Return (x, y) of the center of cell containing provided text 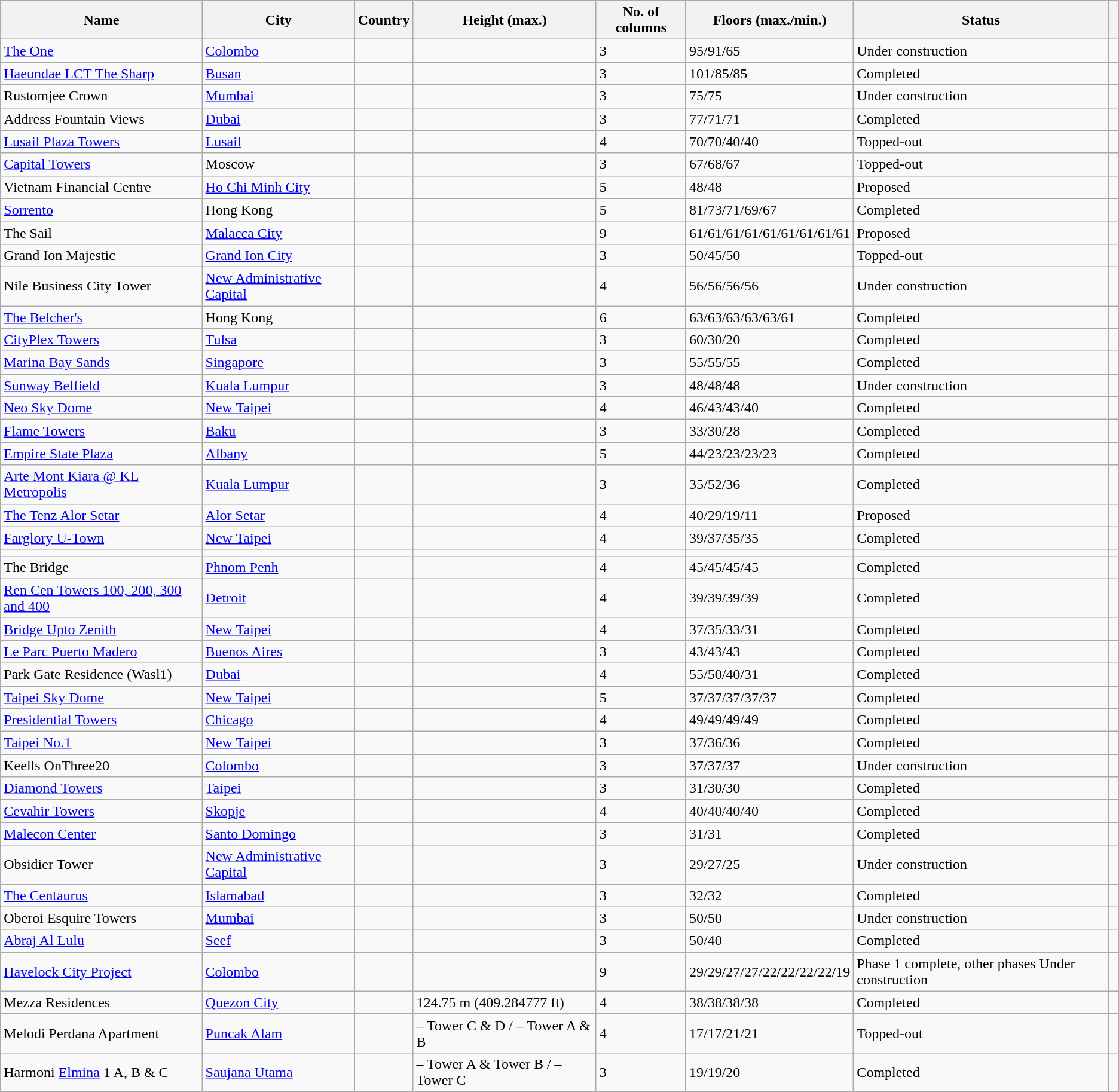
The One (102, 51)
49/49/49/49 (769, 720)
Tulsa (279, 340)
Haeundae LCT The Sharp (102, 74)
Havelock City Project (102, 972)
46/43/43/40 (769, 408)
6 (641, 317)
Busan (279, 74)
43/43/43 (769, 651)
70/70/40/40 (769, 142)
Taipei (279, 788)
37/37/37 (769, 766)
Islamabad (279, 895)
35/52/36 (769, 484)
Detroit (279, 598)
Malecon Center (102, 834)
50/50 (769, 918)
Alor Setar (279, 515)
Vietnam Financial Centre (102, 187)
Phnom Penh (279, 567)
Status (981, 20)
Arte Mont Kiara @ KL Metropolis (102, 484)
31/31 (769, 834)
Ren Cen Towers 100, 200, 300 and 400 (102, 598)
37/37/37/37/37 (769, 698)
Buenos Aires (279, 651)
Saujana Utama (279, 1072)
The Sail (102, 233)
Lusail (279, 142)
Bridge Upto Zenith (102, 629)
Rustomjee Crown (102, 96)
61/61/61/61/61/61/61/61/61 (769, 233)
Flame Towers (102, 431)
Ho Chi Minh City (279, 187)
Harmoni Elmina 1 A, B & C (102, 1072)
Quezon City (279, 1002)
Le Parc Puerto Madero (102, 651)
– Tower A & Tower B / – Tower C (505, 1072)
Grand Ion City (279, 255)
No. of columns (641, 20)
38/38/38/38 (769, 1002)
Presidential Towers (102, 720)
– Tower C & D / – Tower A & B (505, 1033)
Keells OnThree20 (102, 766)
Phase 1 complete, other phases Under construction (981, 972)
63/63/63/63/63/61 (769, 317)
Country (384, 20)
Marina Bay Sands (102, 363)
The Tenz Alor Setar (102, 515)
Oberoi Esquire Towers (102, 918)
Obsidier Tower (102, 864)
Height (max.) (505, 20)
Melodi Perdana Apartment (102, 1033)
31/30/30 (769, 788)
Sorrento (102, 210)
95/91/65 (769, 51)
48/48 (769, 187)
29/27/25 (769, 864)
Neo Sky Dome (102, 408)
67/68/67 (769, 164)
40/40/40/40 (769, 811)
Floors (max./min.) (769, 20)
55/50/40/31 (769, 674)
Mezza Residences (102, 1002)
Albany (279, 454)
Address Fountain Views (102, 119)
Diamond Towers (102, 788)
The Centaurus (102, 895)
39/37/35/35 (769, 538)
50/40 (769, 941)
48/48/48 (769, 386)
75/75 (769, 96)
Capital Towers (102, 164)
Puncak Alam (279, 1033)
29/29/27/27/22/22/22/22/19 (769, 972)
Sunway Belfield (102, 386)
Name (102, 20)
The Belcher's (102, 317)
Seef (279, 941)
Taipei No.1 (102, 743)
55/55/55 (769, 363)
50/45/50 (769, 255)
CityPlex Towers (102, 340)
Grand Ion Majestic (102, 255)
Taipei Sky Dome (102, 698)
Baku (279, 431)
19/19/20 (769, 1072)
37/35/33/31 (769, 629)
Cevahir Towers (102, 811)
Abraj Al Lulu (102, 941)
The Bridge (102, 567)
124.75 m (409.284777 ft) (505, 1002)
Santo Domingo (279, 834)
Farglory U-Town (102, 538)
Chicago (279, 720)
37/36/36 (769, 743)
101/85/85 (769, 74)
33/30/28 (769, 431)
77/71/71 (769, 119)
City (279, 20)
Nile Business City Tower (102, 286)
39/39/39/39 (769, 598)
32/32 (769, 895)
Moscow (279, 164)
Empire State Plaza (102, 454)
56/56/56/56 (769, 286)
Park Gate Residence (Wasl1) (102, 674)
45/45/45/45 (769, 567)
60/30/20 (769, 340)
44/23/23/23/23 (769, 454)
Malacca City (279, 233)
17/17/21/21 (769, 1033)
81/73/71/69/67 (769, 210)
Singapore (279, 363)
40/29/19/11 (769, 515)
Lusail Plaza Towers (102, 142)
Skopje (279, 811)
